Return the [x, y] coordinate for the center point of the cell that contains the specified text.  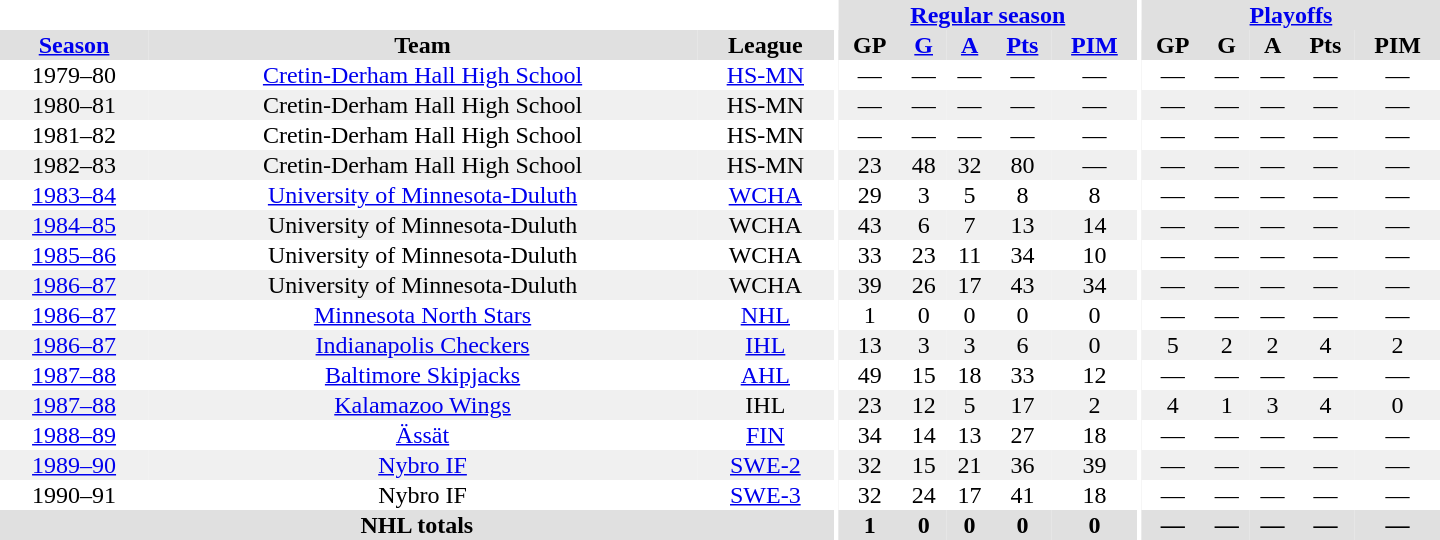
29 [870, 195]
Indianapolis Checkers [422, 345]
80 [1023, 165]
41 [1023, 495]
Baltimore Skipjacks [422, 375]
1984–85 [74, 225]
1980–81 [74, 105]
7 [970, 225]
League [766, 45]
Season [74, 45]
10 [1094, 255]
26 [924, 285]
1990–91 [74, 495]
36 [1023, 465]
21 [970, 465]
1989–90 [74, 465]
Minnesota North Stars [422, 315]
48 [924, 165]
49 [870, 375]
1983–84 [74, 195]
1981–82 [74, 135]
Ässät [422, 435]
24 [924, 495]
AHL [766, 375]
FIN [766, 435]
1979–80 [74, 75]
Playoffs [1291, 15]
27 [1023, 435]
SWE-3 [766, 495]
11 [970, 255]
NHL totals [417, 525]
1982–83 [74, 165]
1985–86 [74, 255]
1988–89 [74, 435]
NHL [766, 315]
SWE-2 [766, 465]
Regular season [988, 15]
Kalamazoo Wings [422, 405]
Team [422, 45]
